Locate the cell with the specified text and output its (X, Y) center coordinate. 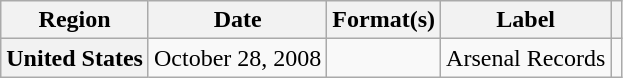
October 28, 2008 (237, 58)
United States (75, 58)
Region (75, 20)
Arsenal Records (526, 58)
Format(s) (384, 20)
Date (237, 20)
Label (526, 20)
